Locate the cell with the specified text and output its [X, Y] center coordinate. 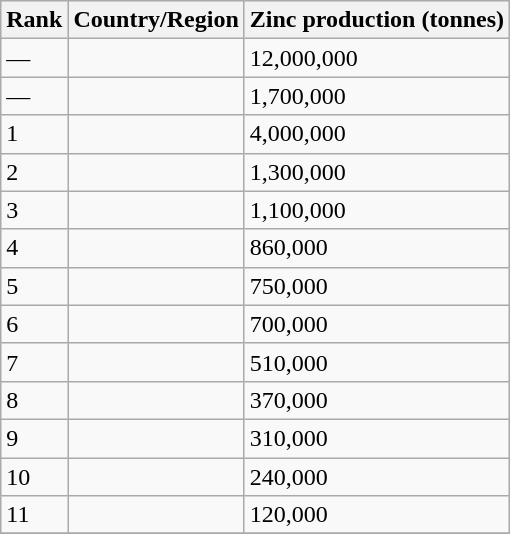
120,000 [376, 515]
Zinc production (tonnes) [376, 20]
1,100,000 [376, 210]
700,000 [376, 324]
Rank [34, 20]
1,300,000 [376, 172]
5 [34, 286]
7 [34, 362]
1 [34, 134]
2 [34, 172]
860,000 [376, 248]
750,000 [376, 286]
6 [34, 324]
8 [34, 400]
4 [34, 248]
370,000 [376, 400]
10 [34, 477]
240,000 [376, 477]
11 [34, 515]
510,000 [376, 362]
4,000,000 [376, 134]
12,000,000 [376, 58]
310,000 [376, 438]
9 [34, 438]
Country/Region [156, 20]
1,700,000 [376, 96]
3 [34, 210]
